Return [x, y] of the center of cell containing provided text 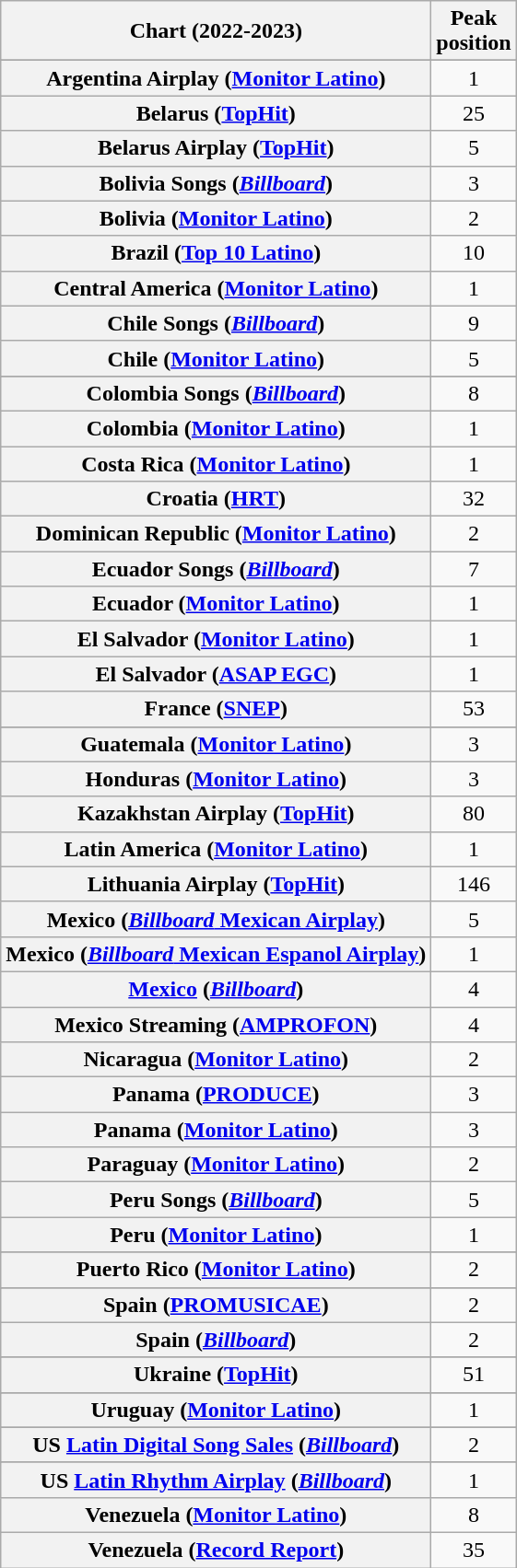
Costa Rica (Monitor Latino) [216, 463]
25 [474, 113]
Croatia (HRT) [216, 499]
Mexico (Billboard Mexican Airplay) [216, 919]
32 [474, 499]
El Salvador (ASAP EGC) [216, 674]
Belarus (TopHit) [216, 113]
Brazil (Top 10 Latino) [216, 253]
US Latin Digital Song Sales (Billboard) [216, 1445]
51 [474, 1375]
80 [474, 814]
Dominican Republic (Monitor Latino) [216, 534]
Chile (Monitor Latino) [216, 358]
Spain (PROMUSICAE) [216, 1305]
35 [474, 1550]
7 [474, 569]
Chile Songs (Billboard) [216, 323]
Argentina Airplay (Monitor Latino) [216, 78]
Lithuania Airplay (TopHit) [216, 884]
El Salvador (Monitor Latino) [216, 639]
Panama (Monitor Latino) [216, 1130]
Bolivia Songs (Billboard) [216, 183]
Central America (Monitor Latino) [216, 288]
146 [474, 884]
Guatemala (Monitor Latino) [216, 744]
Ecuador Songs (Billboard) [216, 569]
Nicaragua (Monitor Latino) [216, 1060]
France (SNEP) [216, 709]
Colombia Songs (Billboard) [216, 393]
Uruguay (Monitor Latino) [216, 1410]
Venezuela (Monitor Latino) [216, 1515]
Mexico (Billboard Mexican Espanol Airplay) [216, 954]
US Latin Rhythm Airplay (Billboard) [216, 1480]
Ecuador (Monitor Latino) [216, 604]
Venezuela (Record Report) [216, 1550]
Honduras (Monitor Latino) [216, 779]
Kazakhstan Airplay (TopHit) [216, 814]
Ukraine (TopHit) [216, 1375]
Spain (Billboard) [216, 1340]
Latin America (Monitor Latino) [216, 849]
9 [474, 323]
53 [474, 709]
Mexico (Billboard) [216, 989]
Puerto Rico (Monitor Latino) [216, 1270]
Panama (PRODUCE) [216, 1095]
10 [474, 253]
Colombia (Monitor Latino) [216, 428]
Paraguay (Monitor Latino) [216, 1165]
Chart (2022-2023) [216, 31]
Mexico Streaming (AMPROFON) [216, 1025]
Bolivia (Monitor Latino) [216, 218]
Peakposition [474, 31]
Peru Songs (Billboard) [216, 1200]
Peru (Monitor Latino) [216, 1235]
Belarus Airplay (TopHit) [216, 148]
